Determine the (x, y) coordinate at the center of the cell enclosing the given text.  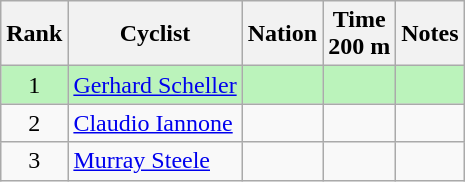
Murray Steele (155, 161)
Time200 m (360, 34)
Cyclist (155, 34)
Nation (282, 34)
Rank (34, 34)
1 (34, 85)
Notes (430, 34)
2 (34, 123)
Claudio Iannone (155, 123)
Gerhard Scheller (155, 85)
3 (34, 161)
